Identify which cell holds the provided text, then report its [X, Y] central coordinate. 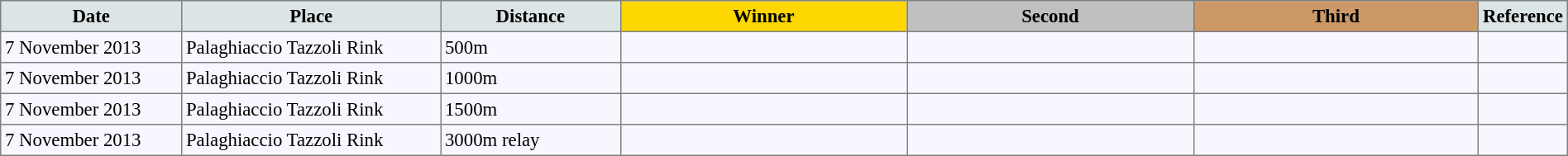
Date [91, 17]
500m [531, 47]
Second [1050, 17]
Third [1336, 17]
Winner [764, 17]
Place [311, 17]
3000m relay [531, 140]
Distance [531, 17]
Reference [1523, 17]
1500m [531, 109]
1000m [531, 78]
